From the cell containing the given text, extract its center point as [X, Y] coordinate. 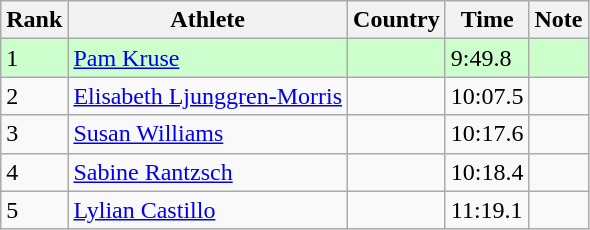
9:49.8 [487, 58]
11:19.1 [487, 210]
Lylian Castillo [208, 210]
Susan Williams [208, 134]
Pam Kruse [208, 58]
3 [34, 134]
10:18.4 [487, 172]
10:17.6 [487, 134]
5 [34, 210]
10:07.5 [487, 96]
Time [487, 20]
Sabine Rantzsch [208, 172]
Elisabeth Ljunggren-Morris [208, 96]
Athlete [208, 20]
4 [34, 172]
2 [34, 96]
Rank [34, 20]
Note [558, 20]
Country [397, 20]
1 [34, 58]
